Capture the cell that displays the provided text and extract its [X, Y] central coordinate. 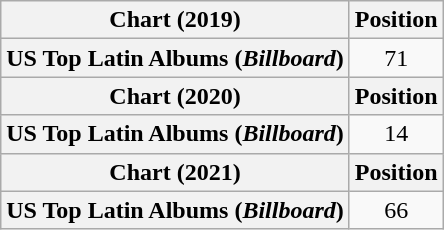
Chart (2019) [176, 20]
Chart (2021) [176, 172]
14 [396, 134]
66 [396, 210]
71 [396, 58]
Chart (2020) [176, 96]
